Determine the [x, y] coordinate at the center of the cell enclosing the given text.  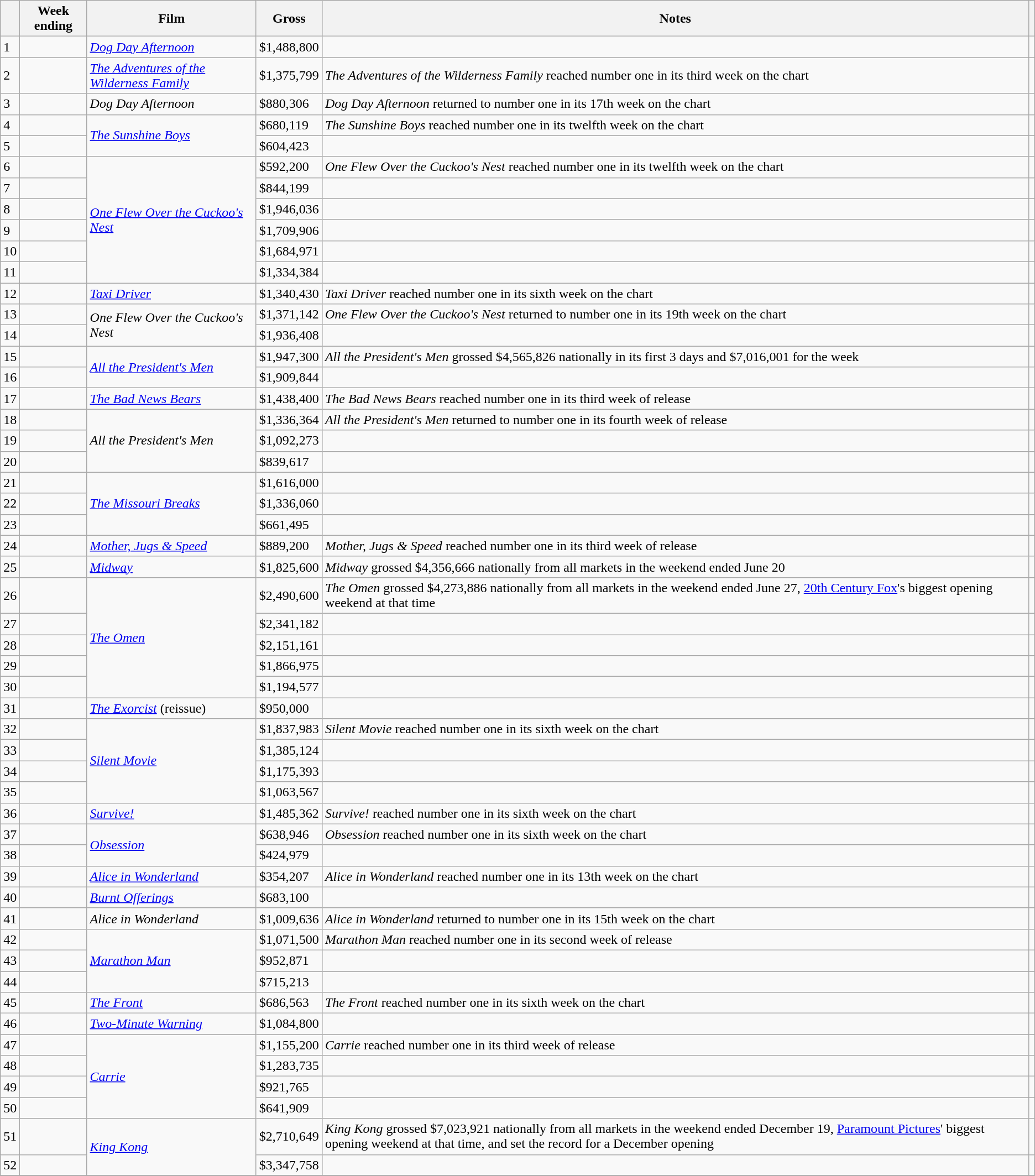
$921,765 [289, 1087]
$1,009,636 [289, 918]
41 [10, 918]
The Missouri Breaks [171, 504]
Taxi Driver [171, 294]
48 [10, 1066]
25 [10, 567]
Burnt Offerings [171, 897]
Notes [675, 19]
46 [10, 1024]
$889,200 [289, 546]
35 [10, 792]
Silent Movie reached number one in its sixth week on the chart [675, 729]
51 [10, 1137]
$661,495 [289, 525]
$1,334,384 [289, 272]
$880,306 [289, 104]
$1,825,600 [289, 567]
40 [10, 897]
Marathon Man [171, 960]
$683,100 [289, 897]
$1,684,971 [289, 251]
7 [10, 188]
3 [10, 104]
$1,084,800 [289, 1024]
19 [10, 441]
39 [10, 876]
The Adventures of the Wilderness Family reached number one in its third week on the chart [675, 75]
1 [10, 47]
$839,617 [289, 462]
The Adventures of the Wilderness Family [171, 75]
$641,909 [289, 1108]
All the President's Men returned to number one in its fourth week of release [675, 420]
$2,341,182 [289, 624]
8 [10, 209]
The Omen grossed $4,273,886 nationally from all markets in the weekend ended June 27, 20th Century Fox's biggest opening weekend at that time [675, 595]
$1,616,000 [289, 483]
$1,385,124 [289, 750]
45 [10, 1003]
$1,155,200 [289, 1045]
$952,871 [289, 960]
$680,119 [289, 125]
$1,340,430 [289, 294]
The Front [171, 1003]
22 [10, 504]
The Bad News Bears [171, 399]
49 [10, 1087]
$1,336,060 [289, 504]
$604,423 [289, 146]
$1,946,036 [289, 209]
$1,371,142 [289, 315]
47 [10, 1045]
Alice in Wonderland returned to number one in its 15th week on the chart [675, 918]
36 [10, 813]
10 [10, 251]
$1,709,906 [289, 230]
The Bad News Bears reached number one in its third week of release [675, 399]
44 [10, 981]
Midway [171, 567]
$1,071,500 [289, 939]
$715,213 [289, 981]
37 [10, 834]
Taxi Driver reached number one in its sixth week on the chart [675, 294]
50 [10, 1108]
11 [10, 272]
24 [10, 546]
15 [10, 357]
One Flew Over the Cuckoo's Nest returned to number one in its 19th week on the chart [675, 315]
$844,199 [289, 188]
$1,438,400 [289, 399]
$1,837,983 [289, 729]
38 [10, 855]
Carrie [171, 1076]
Midway grossed $4,356,666 nationally from all markets in the weekend ended June 20 [675, 567]
9 [10, 230]
The Front reached number one in its sixth week on the chart [675, 1003]
$1,375,799 [289, 75]
16 [10, 378]
$1,194,577 [289, 687]
King Kong [171, 1147]
$1,175,393 [289, 771]
$1,485,362 [289, 813]
The Exorcist (reissue) [171, 708]
One Flew Over the Cuckoo's Nest reached number one in its twelfth week on the chart [675, 167]
$1,909,844 [289, 378]
$1,336,364 [289, 420]
2 [10, 75]
21 [10, 483]
$638,946 [289, 834]
42 [10, 939]
Survive! reached number one in its sixth week on the chart [675, 813]
Silent Movie [171, 761]
33 [10, 750]
28 [10, 645]
52 [10, 1165]
$1,092,273 [289, 441]
Alice in Wonderland reached number one in its 13th week on the chart [675, 876]
The Omen [171, 637]
23 [10, 525]
43 [10, 960]
The Sunshine Boys [171, 135]
Mother, Jugs & Speed reached number one in its third week of release [675, 546]
$1,936,408 [289, 336]
Dog Day Afternoon returned to number one in its 17th week on the chart [675, 104]
31 [10, 708]
Week ending [53, 19]
Two-Minute Warning [171, 1024]
32 [10, 729]
29 [10, 666]
5 [10, 146]
6 [10, 167]
$1,947,300 [289, 357]
30 [10, 687]
$1,866,975 [289, 666]
12 [10, 294]
$950,000 [289, 708]
Carrie reached number one in its third week of release [675, 1045]
$592,200 [289, 167]
34 [10, 771]
$424,979 [289, 855]
4 [10, 125]
The Sunshine Boys reached number one in its twelfth week on the chart [675, 125]
Obsession reached number one in its sixth week on the chart [675, 834]
18 [10, 420]
All the President's Men grossed $4,565,826 nationally in its first 3 days and $7,016,001 for the week [675, 357]
14 [10, 336]
$686,563 [289, 1003]
Mother, Jugs & Speed [171, 546]
13 [10, 315]
26 [10, 595]
$1,283,735 [289, 1066]
Obsession [171, 845]
$2,151,161 [289, 645]
17 [10, 399]
$3,347,758 [289, 1165]
Survive! [171, 813]
Marathon Man reached number one in its second week of release [675, 939]
$1,063,567 [289, 792]
20 [10, 462]
Gross [289, 19]
$2,490,600 [289, 595]
$1,488,800 [289, 47]
$354,207 [289, 876]
$2,710,649 [289, 1137]
Film [171, 19]
27 [10, 624]
